Capture the cell that displays the provided text and extract its [X, Y] central coordinate. 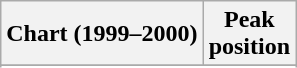
Peakposition [249, 34]
Chart (1999–2000) [102, 34]
